Determine the (X, Y) coordinate at the center of the cell enclosing the given text.  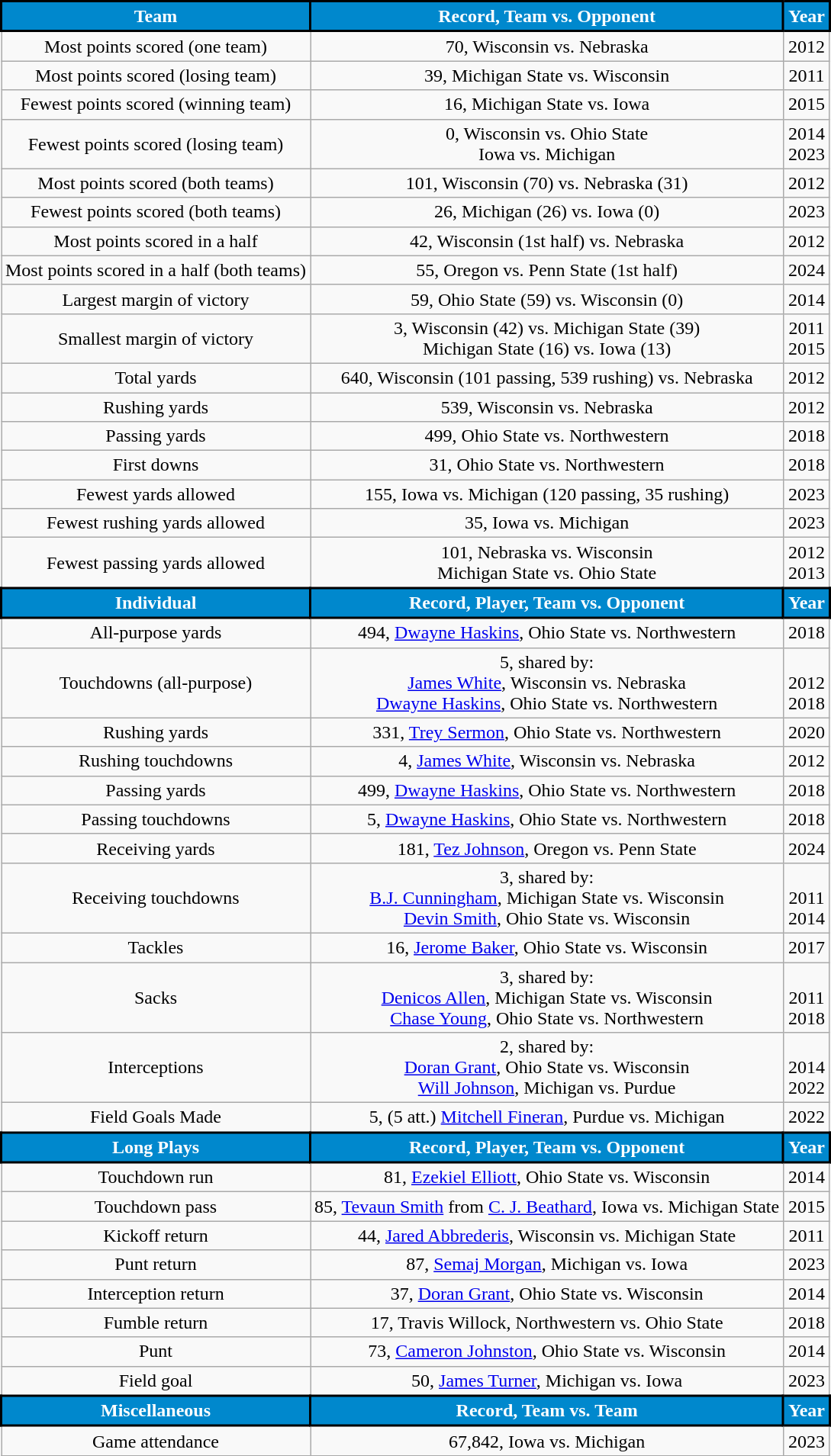
Punt (156, 1352)
Fewest points scored (both teams) (156, 212)
Fumble return (156, 1323)
499, Dwayne Haskins, Ohio State vs. Northwestern (546, 790)
67,842, Iowa vs. Michigan (546, 1442)
331, Trey Sermon, Ohio State vs. Northwestern (546, 732)
Touchdowns (all-purpose) (156, 683)
Touchdown pass (156, 1207)
Most points scored in a half (both teams) (156, 270)
39, Michigan State vs. Wisconsin (546, 76)
5, shared by:James White, Wisconsin vs. NebraskaDwayne Haskins, Ohio State vs. Northwestern (546, 683)
59, Ohio State (59) vs. Wisconsin (0) (546, 299)
Individual (156, 603)
5, Dwayne Haskins, Ohio State vs. Northwestern (546, 819)
81, Ezekiel Elliott, Ohio State vs. Wisconsin (546, 1178)
Field goal (156, 1380)
26, Michigan (26) vs. Iowa (0) (546, 212)
Most points scored (both teams) (156, 183)
3, Wisconsin (42) vs. Michigan State (39)Michigan State (16) vs. Iowa (13) (546, 339)
499, Ohio State vs. Northwestern (546, 436)
55, Oregon vs. Penn State (1st half) (546, 270)
16, Michigan State vs. Iowa (546, 104)
Most points scored in a half (156, 241)
20122013 (807, 563)
Receiving touchdowns (156, 898)
494, Dwayne Haskins, Ohio State vs. Northwestern (546, 633)
44, Jared Abbrederis, Wisconsin vs. Michigan State (546, 1236)
5, (5 att.) Mitchell Fineran, Purdue vs. Michigan (546, 1118)
Record, Team vs. Team (546, 1411)
2, shared by:Doran Grant, Ohio State vs. WisconsinWill Johnson, Michigan vs. Purdue (546, 1068)
3, shared by:Denicos Allen, Michigan State vs. WisconsinChase Young, Ohio State vs. Northwestern (546, 998)
50, James Turner, Michigan vs. Iowa (546, 1380)
Miscellaneous (156, 1411)
Long Plays (156, 1147)
Largest margin of victory (156, 299)
Passing touchdowns (156, 819)
73, Cameron Johnston, Ohio State vs. Wisconsin (546, 1352)
85, Tevaun Smith from C. J. Beathard, Iowa vs. Michigan State (546, 1207)
2020 (807, 732)
Smallest margin of victory (156, 339)
Record, Team vs. Opponent (546, 17)
20122018 (807, 683)
Team (156, 17)
31, Ohio State vs. Northwestern (546, 465)
42, Wisconsin (1st half) vs. Nebraska (546, 241)
Tackles (156, 947)
Most points scored (losing team) (156, 76)
Interception return (156, 1294)
0, Wisconsin vs. Ohio StateIowa vs. Michigan (546, 143)
Fewest rushing yards allowed (156, 523)
Most points scored (one team) (156, 46)
101, Wisconsin (70) vs. Nebraska (31) (546, 183)
Interceptions (156, 1068)
539, Wisconsin vs. Nebraska (546, 407)
2017 (807, 947)
20112015 (807, 339)
70, Wisconsin vs. Nebraska (546, 46)
Rushing touchdowns (156, 761)
181, Tez Johnson, Oregon vs. Penn State (546, 848)
101, Nebraska vs. WisconsinMichigan State vs. Ohio State (546, 563)
37, Doran Grant, Ohio State vs. Wisconsin (546, 1294)
87, Semaj Morgan, Michigan vs. Iowa (546, 1265)
155, Iowa vs. Michigan (120 passing, 35 rushing) (546, 494)
20142023 (807, 143)
17, Travis Willock, Northwestern vs. Ohio State (546, 1323)
640, Wisconsin (101 passing, 539 rushing) vs. Nebraska (546, 378)
First downs (156, 465)
Punt return (156, 1265)
Field Goals Made (156, 1118)
Fewest points scored (losing team) (156, 143)
Receiving yards (156, 848)
20112018 (807, 998)
Kickoff return (156, 1236)
Game attendance (156, 1442)
Sacks (156, 998)
Fewest yards allowed (156, 494)
Touchdown run (156, 1178)
All-purpose yards (156, 633)
35, Iowa vs. Michigan (546, 523)
Fewest points scored (winning team) (156, 104)
16, Jerome Baker, Ohio State vs. Wisconsin (546, 947)
3, shared by:B.J. Cunningham, Michigan State vs. WisconsinDevin Smith, Ohio State vs. Wisconsin (546, 898)
2022 (807, 1118)
4, James White, Wisconsin vs. Nebraska (546, 761)
20112014 (807, 898)
Fewest passing yards allowed (156, 563)
Total yards (156, 378)
20142022 (807, 1068)
